Identify which cell holds the provided text, then report its [X, Y] central coordinate. 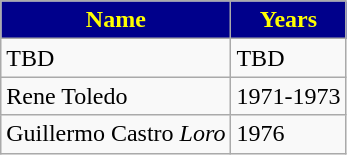
Guillermo Castro Loro [116, 134]
Name [116, 20]
Years [288, 20]
1971-1973 [288, 96]
Rene Toledo [116, 96]
1976 [288, 134]
